Extract the (x, y) coordinate from the center of the cell holding the provided text.  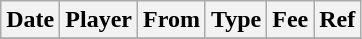
From (171, 20)
Ref (338, 20)
Type (236, 20)
Fee (290, 20)
Date (30, 20)
Player (99, 20)
